Scan for the cell matching the given text and deliver its [x, y] coordinate at center. 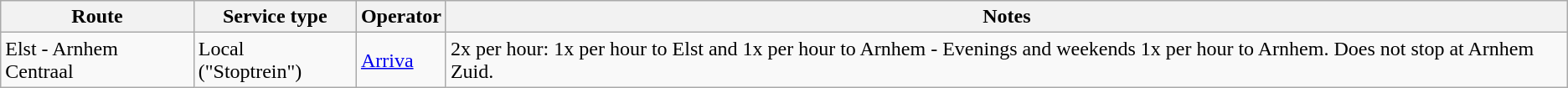
Operator [400, 17]
2x per hour: 1x per hour to Elst and 1x per hour to Arnhem - Evenings and weekends 1x per hour to Arnhem. Does not stop at Arnhem Zuid. [1007, 60]
Route [97, 17]
Arriva [400, 60]
Elst - Arnhem Centraal [97, 60]
Notes [1007, 17]
Local ("Stoptrein") [275, 60]
Service type [275, 17]
